Search for the cell housing the specified text and yield its (X, Y) center coordinate. 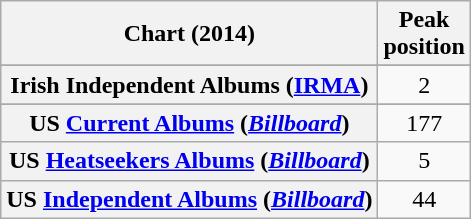
Irish Independent Albums (IRMA) (190, 85)
44 (424, 199)
2 (424, 85)
US Current Albums (Billboard) (190, 123)
Peakposition (424, 34)
US Heatseekers Albums (Billboard) (190, 161)
5 (424, 161)
US Independent Albums (Billboard) (190, 199)
Chart (2014) (190, 34)
177 (424, 123)
